Find where the given text appears and provide that cell's center as [X, Y] coordinate. 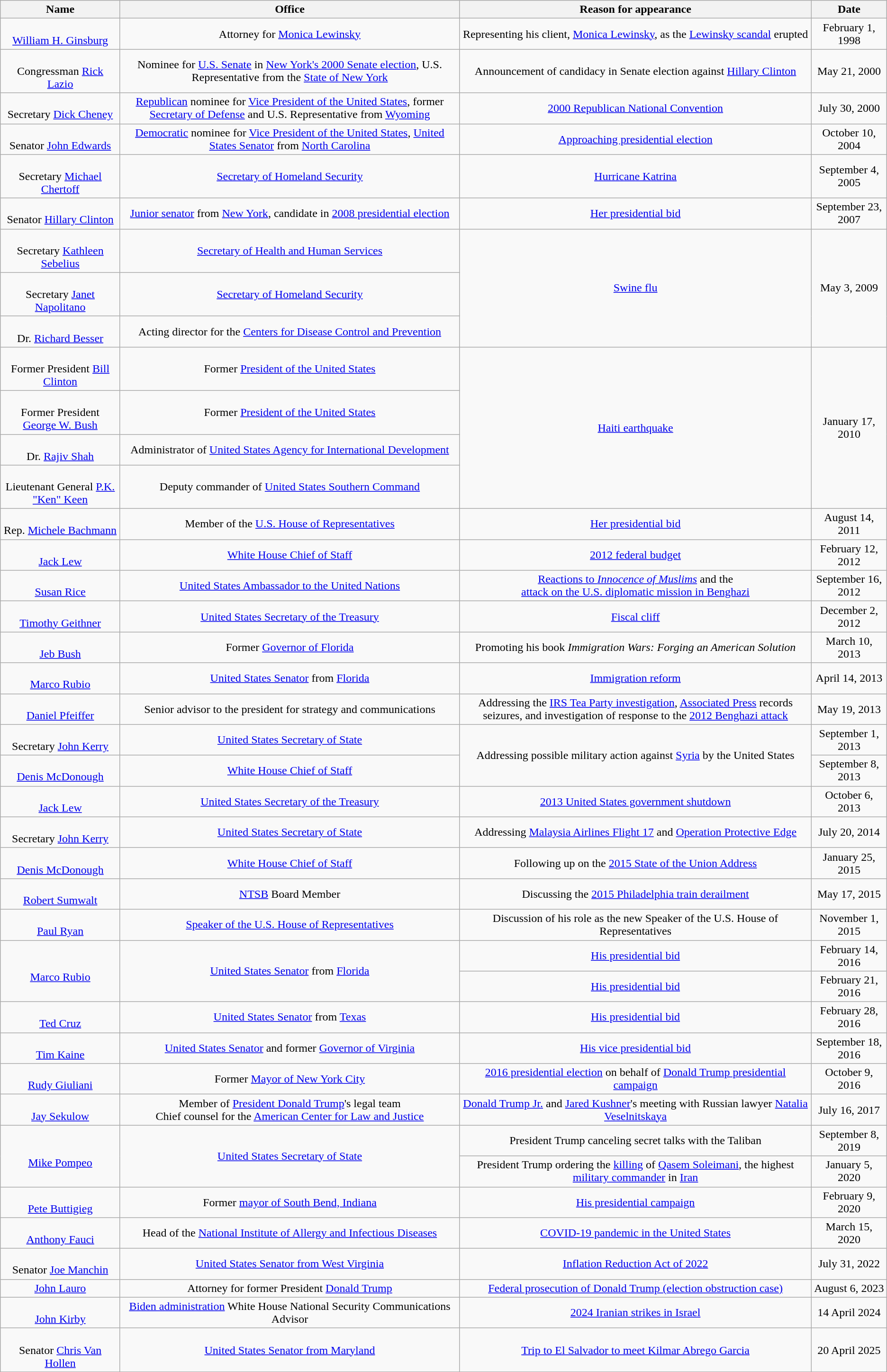
Senator John Edwards [61, 139]
Rudy Giuliani [61, 1079]
February 14, 2016 [849, 955]
Secretary Janet Napolitano [61, 294]
Head of the National Institute of Allergy and Infectious Diseases [290, 1233]
Addressing the IRS Tea Party investigation, Associated Press records seizures, and investigation of response to the 2012 Benghazi attack [636, 709]
NTSB Board Member [290, 894]
September 16, 2012 [849, 586]
Senator Joe Manchin [61, 1264]
20 April 2025 [849, 1350]
COVID-19 pandemic in the United States [636, 1233]
January 25, 2015 [849, 863]
May 3, 2009 [849, 288]
Biden administration White House National Security Communications Advisor [290, 1312]
John Lauro [61, 1288]
Acting director for the Centers for Disease Control and Prevention [290, 332]
Secretary of Health and Human Services [290, 251]
Jeb Bush [61, 647]
Date [849, 9]
Republican nominee for Vice President of the United States, former Secretary of Defense and U.S. Representative from Wyoming [290, 108]
March 10, 2013 [849, 647]
Addressing Malaysia Airlines Flight 17 and Operation Protective Edge [636, 832]
Fiscal cliff [636, 617]
Addressing possible military action against Syria by the United States [636, 755]
March 15, 2020 [849, 1233]
Speaker of the U.S. House of Representatives [290, 925]
Secretary Dick Cheney [61, 108]
May 21, 2000 [849, 71]
September 8, 2013 [849, 770]
Ted Cruz [61, 1018]
His vice presidential bid [636, 1048]
Office [290, 9]
July 20, 2014 [849, 832]
Pete Buttigieg [61, 1202]
Trip to El Salvador to meet Kilmar Abrego Garcia [636, 1350]
United States Senator from West Virginia [290, 1264]
Dr. Richard Besser [61, 332]
February 12, 2012 [849, 555]
January 5, 2020 [849, 1171]
Discussing the 2015 Philadelphia train derailment [636, 894]
2012 federal budget [636, 555]
Federal prosecution of Donald Trump (election obstruction case) [636, 1288]
Reason for appearance [636, 9]
Nominee for U.S. Senate in New York's 2000 Senate election, U.S. Representative from the State of New York [290, 71]
Democratic nominee for Vice President of the United States, United States Senator from North Carolina [290, 139]
Former Governor of Florida [290, 647]
President Trump canceling secret talks with the Taliban [636, 1141]
July 30, 2000 [849, 108]
July 31, 2022 [849, 1264]
Administrator of United States Agency for International Development [290, 449]
Daniel Pfeiffer [61, 709]
Member of President Donald Trump's legal teamChief counsel for the American Center for Law and Justice [290, 1110]
October 6, 2013 [849, 802]
Lieutenant General P.K. "Ken" Keen [61, 487]
November 1, 2015 [849, 925]
January 17, 2010 [849, 427]
July 16, 2017 [849, 1110]
September 4, 2005 [849, 176]
Dr. Rajiv Shah [61, 449]
Immigration reform [636, 678]
September 1, 2013 [849, 740]
Discussion of his role as the new Speaker of the U.S. House of Representatives [636, 925]
Attorney for Monica Lewinsky [290, 34]
Name [61, 9]
September 18, 2016 [849, 1048]
February 9, 2020 [849, 1202]
Tim Kaine [61, 1048]
2024 Iranian strikes in Israel [636, 1312]
Congressman Rick Lazio [61, 71]
United States Senator from Maryland [290, 1350]
Announcement of candidacy in Senate election against Hillary Clinton [636, 71]
Senior advisor to the president for strategy and communications [290, 709]
September 23, 2007 [849, 213]
Rep. Michele Bachmann [61, 524]
October 10, 2004 [849, 139]
Timothy Geithner [61, 617]
Following up on the 2015 State of the Union Address [636, 863]
February 28, 2016 [849, 1018]
Approaching presidential election [636, 139]
Hurricane Katrina [636, 176]
His presidential campaign [636, 1202]
United States Senator from Texas [290, 1018]
Secretary Kathleen Sebelius [61, 251]
December 2, 2012 [849, 617]
2013 United States government shutdown [636, 802]
Deputy commander of United States Southern Command [290, 487]
Haiti earthquake [636, 427]
United States Ambassador to the United Nations [290, 586]
President Trump ordering the killing of Qasem Soleimani, the highest military commander in Iran [636, 1171]
Swine flu [636, 288]
Anthony Fauci [61, 1233]
Jay Sekulow [61, 1110]
Reactions to Innocence of Muslims and theattack on the U.S. diplomatic mission in Benghazi [636, 586]
April 14, 2013 [849, 678]
Paul Ryan [61, 925]
Secretary Michael Chertoff [61, 176]
Representing his client, Monica Lewinsky, as the Lewinsky scandal erupted [636, 34]
Inflation Reduction Act of 2022 [636, 1264]
Junior senator from New York, candidate in 2008 presidential election [290, 213]
John Kirby [61, 1312]
May 17, 2015 [849, 894]
Former President George W. Bush [61, 412]
Senator Hillary Clinton [61, 213]
September 8, 2019 [849, 1141]
Mike Pompeo [61, 1156]
United States Senator and former Governor of Virginia [290, 1048]
Susan Rice [61, 586]
Former mayor of South Bend, Indiana [290, 1202]
Promoting his book Immigration Wars: Forging an American Solution [636, 647]
Member of the U.S. House of Representatives [290, 524]
February 21, 2016 [849, 986]
2000 Republican National Convention [636, 108]
William H. Ginsburg [61, 34]
Attorney for former President Donald Trump [290, 1288]
Former President Bill Clinton [61, 369]
14 April 2024 [849, 1312]
Robert Sumwalt [61, 894]
August 6, 2023 [849, 1288]
October 9, 2016 [849, 1079]
Former Mayor of New York City [290, 1079]
2016 presidential election on behalf of Donald Trump presidential campaign [636, 1079]
February 1, 1998 [849, 34]
August 14, 2011 [849, 524]
Senator Chris Van Hollen [61, 1350]
Donald Trump Jr. and Jared Kushner's meeting with Russian lawyer Natalia Veselnitskaya [636, 1110]
May 19, 2013 [849, 709]
